Provide the (x, y) coordinate of the cell's center where the given text is located.  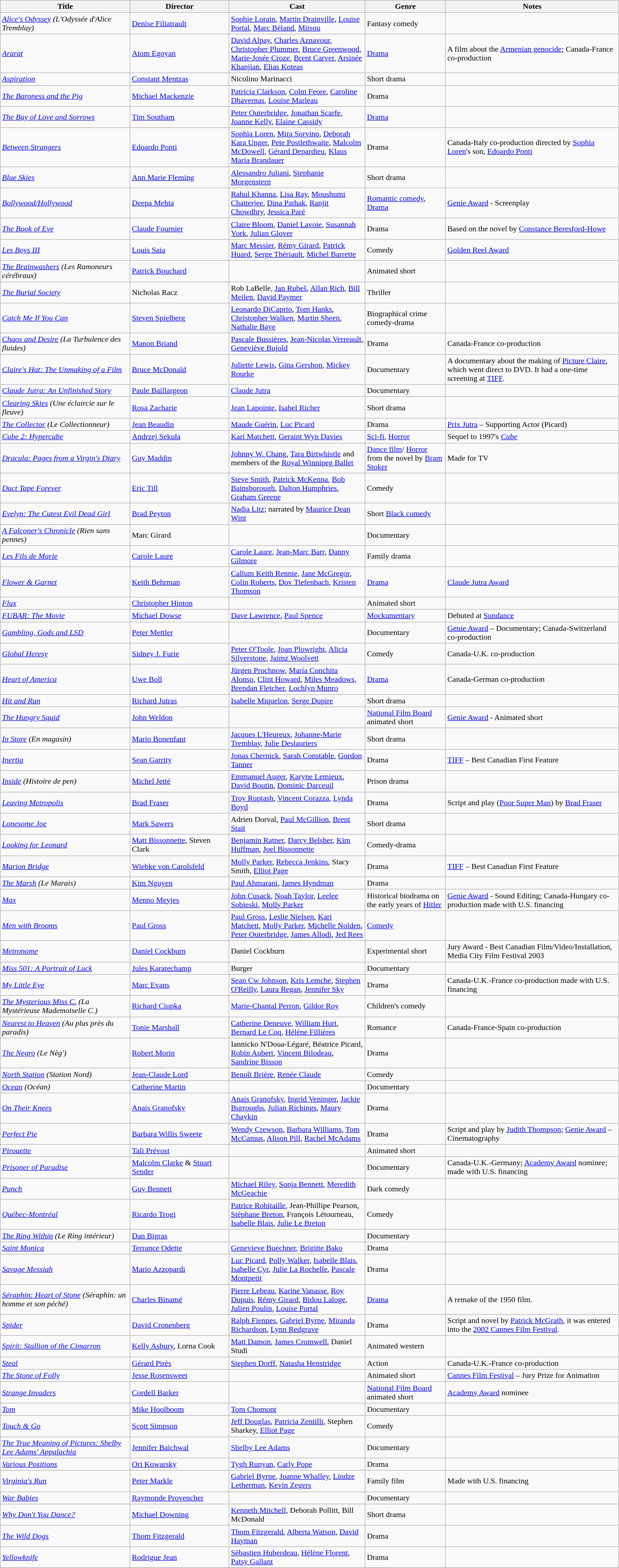
Denise Filiatrault (180, 24)
The Negro (Le Nèg') (65, 1053)
Constant Mentzas (180, 79)
Jury Award - Best Canadian Film/Video/Installation, Media City Film Festival 2003 (532, 951)
Callum Keith Rennie, Jane McGregor, Colin Roberts, Dov Tiefenbach, Kristen Thomson (297, 582)
Tygh Runyan, Carly Pope (297, 1464)
Metronome (65, 951)
Robert Morin (180, 1053)
Cordell Barker (180, 1392)
Golden Reel Award (532, 250)
Peter Mettler (180, 632)
Punch (65, 1188)
Catherine Martin (180, 1087)
Sidney J. Furie (180, 654)
Uwe Boll (180, 679)
Tom (65, 1409)
Michael Downing (180, 1514)
Virginia's Run (65, 1481)
Notes (532, 7)
Québec-Montréal (65, 1214)
Emmanuel Auger, Karyne Lemieux, David Boutin, Dominic Darceuil (297, 781)
The Bay of Love and Sorrows (65, 117)
Biographical crime comedy-drama (405, 318)
Leaving Metropolis (65, 802)
Inside (Histoire de pen) (65, 781)
Peter Markle (180, 1481)
Molly Parker, Rebecca Jenkins, Stacy Smith, Elliot Page (297, 866)
Richard Ciupka (180, 1006)
Dracula: Pages from a Virgin's Diary (65, 458)
The Ring Within (Le Ring intérieur) (65, 1235)
Louis Saia (180, 250)
Chaos and Desire (La Turbulence des fluides) (65, 344)
Academy Award nominee (532, 1392)
Lonesome Joe (65, 824)
Charles Binamé (180, 1299)
Carole Laure (180, 556)
Shelby Lee Adams (297, 1447)
Sean Garrity (180, 760)
Based on the novel by Constance Beresford-Howe (532, 229)
Pirouette (65, 1151)
Script and play by Judith Thompson; Genie Award – Cinematography (532, 1134)
A film about the Armenian genocide; Canada-France co-production (532, 54)
Jean Lapointe, Isabel Richer (297, 408)
Les Fils de Marie (65, 556)
Ori Kowarsky (180, 1464)
Duct Tape Forever (65, 488)
Canada-Italy co-production directed by Sophia Loren's son, Edoardo Ponti (532, 147)
Rahul Khanna, Lisa Ray, Moushumi Chatterjee, Dina Pathak, Ranjit Chowdhry, Jessica Paré (297, 203)
Catherine Deneuve, William Hurt, Bernard Le Coq, Hélène Fillières (297, 1028)
Barbara Willis Sweete (180, 1134)
Tali Prévost (180, 1151)
Mario Bonenfant (180, 739)
Romantic comedy, Drama (405, 203)
Jules Karatechamp (180, 968)
Rosa Zacharie (180, 408)
Paul Ahmarani, James Hyndman (297, 883)
Comedy-drama (405, 845)
Marion Bridge (65, 866)
My Little Eye (65, 985)
Rodrigue Jean (180, 1557)
Patrice Robitaille, Jean-Phillipe Pearson, Stéphane Breton, François Létourneau, Isabelle Blais, Julie Le Breton (297, 1214)
Keith Behrman (180, 582)
Nicolino Marinacci (297, 79)
Jennifer Baichwal (180, 1447)
Various Positions (65, 1464)
Between Strangers (65, 147)
Rob LaBelle, Jan Rubeš, Allan Rich, Bill Meilen, David Paymer (297, 292)
Perfect Pie (65, 1134)
Nadia Litz; narrated by Maurice Dean Wint (297, 514)
Gabriel Byrne, Joanne Whalley, Lindze Letherman, Kevin Zegers (297, 1481)
Yellowknife (65, 1557)
Saint Monica (65, 1248)
Raymonde Provencher (180, 1498)
Edoardo Ponti (180, 147)
Michel Jetté (180, 781)
Action (405, 1363)
Catch Me If You Can (65, 318)
Canada-U.K.-Germany; Academy Award nominee; made with U.S. financing (532, 1168)
Patrick Bouchard (180, 271)
On Their Knees (65, 1108)
Prison drama (405, 781)
Michael Riley, Sonja Bennett, Meredith McGeachie (297, 1188)
The Hungry Squid (65, 717)
Alice's Odyssey (L'Odyssée d'Alice Tremblay) (65, 24)
John Cusack, Noah Taylor, Leelee Sobieski, Molly Parker (297, 900)
Director (180, 7)
Historical biodrama on the early years of Hitler (405, 900)
Prix Jutra – Supporting Actor (Picard) (532, 424)
Maude Guérin, Luc Picard (297, 424)
Inertia (65, 760)
Script and play (Poor Super Man) by Brad Fraser (532, 802)
Manon Briand (180, 344)
Hit and Run (65, 701)
Juliette Lewis, Gina Gershon, Mickey Rourke (297, 369)
Kari Matchett, Geraint Wyn Davies (297, 437)
Canada-U.K.-France co-production (532, 1363)
Michael Mackenzie (180, 96)
Sci-fi, Horror (405, 437)
Genie Award - Animated short (532, 717)
Family drama (405, 556)
Ralph Fiennes, Gabriel Byrne, Miranda Richardson, Lynn Redgrave (297, 1325)
Marc Messier, Rémy Girard, Patrick Huard, Serge Thériault, Michel Barrette (297, 250)
Tim Southam (180, 117)
Adrien Dorval, Paul McGillion, Brent Stait (297, 824)
Experimental short (405, 951)
Claire Bloom, Daniel Lavoie, Susannah York, Julian Glover (297, 229)
John Weldon (180, 717)
Gérard Pirès (180, 1363)
Canada-France-Spain co-production (532, 1028)
Carole Laure, Jean-Marc Barr, Danny Gilmore (297, 556)
Strange Invaders (65, 1392)
Canada-France co-production (532, 344)
The Wild Dogs (65, 1536)
Jean-Claude Lord (180, 1074)
Burger (297, 968)
Stephen Dorff, Natasha Henstridge (297, 1363)
Cast (297, 7)
Peter O'Toole, Joan Plowright, Alicia Silverstone, Jaimz Woolvett (297, 654)
Touch & Go (65, 1426)
Spirit: Stallion of the Cimarron (65, 1347)
The Baroness and the Pig (65, 96)
Jonas Chernick, Sarah Constable, Gordon Tanner (297, 760)
The Book of Eve (65, 229)
Miss 501: A Portrait of Luck (65, 968)
Debuted at Sundance (532, 615)
Kim Nguyen (180, 883)
Brad Fraser (180, 802)
Nearest to Heaven (Au plus près du paradis) (65, 1028)
Short Black comedy (405, 514)
Genie Award - Screenplay (532, 203)
Guy Bennett (180, 1188)
Jeff Douglas, Patricia Zentilli, Stephen Sharkey, Elliot Page (297, 1426)
Sean Cw Johnson, Kris Lemche, Stephen O'Reilly, Laura Regan, Jennifer Sky (297, 985)
Made for TV (532, 458)
Menno Meyjes (180, 900)
Sébastien Huberdeau, Hélène Florent, Patsy Gallant (297, 1557)
Looking for Leonard (65, 845)
Made with U.S. financing (532, 1481)
Troy Ruptash, Vincent Corazza, Lynda Boyd (297, 802)
Heart of America (65, 679)
A documentary about the making of Picture Claire, which went direct to DVD. It had a one-time screening at TIFF. (532, 369)
Matt Damon, James Cromwell, Daniel Studi (297, 1347)
Anais Granofsky (180, 1108)
Thom Fitzgerald (180, 1536)
Marc Girard (180, 535)
Savage Messiah (65, 1269)
Claude Jutra (297, 391)
Les Boys III (65, 250)
Jürgen Prochnow, María Conchita Alonso, Clint Howard, Miles Meadows, Brendan Fletcher, Lochlyn Munro (297, 679)
Peter Outerbridge, Jonathan Scarfe, Joanne Kelly, Elaine Cassidy (297, 117)
Paul Gross (180, 925)
Mark Sawers (180, 824)
Luc Picard, Polly Walker, Isabelle Blais, Isabelle Cyr, Julie La Rochelle, Pascale Montpetit (297, 1269)
Pascale Bussières, Jean-Nicolas Verreault, Geneviève Bujold (297, 344)
Canada-U.K.-France co-production made with U.S. financing (532, 985)
Richard Jutras (180, 701)
Bruce McDonald (180, 369)
Deepa Mehta (180, 203)
Michael Dowse (180, 615)
Steal (65, 1363)
Patricia Clarkson, Colm Feore, Caroline Dhavernas, Louise Marleau (297, 96)
Children's comedy (405, 1006)
In Store (En magasin) (65, 739)
Genre (405, 7)
David Cronenberg (180, 1325)
David Alpay, Charles Aznavour, Christopher Plummer, Bruce Greenwood, Marie-Josée Croze, Brent Carver, Arsinée Khanjian, Elias Koteas (297, 54)
The Brainwashers (Les Ramoneurs cérébraux) (65, 271)
Bollywood/Hollywood (65, 203)
Claude Fournier (180, 229)
Claude Jutra: An Unfinished Story (65, 391)
The Burial Society (65, 292)
Canada-U.K. co-production (532, 654)
War Babies (65, 1498)
Johnny W. Chang, Tara Birtwhistle and members of the Royal Winnipeg Ballet (297, 458)
Romance (405, 1028)
Malcolm Clarke & Stuart Sender (180, 1168)
Nicholas Racz (180, 292)
Mike Hoolboom (180, 1409)
Atom Egoyan (180, 54)
Jesse Rosensweet (180, 1376)
Jean Beaudin (180, 424)
Thom Fitzgerald, Alberta Watson, David Hayman (297, 1536)
Claire's Hat: The Unmaking of a Film (65, 369)
Cube 2: Hypercube (65, 437)
Kenneth Mitchell, Deborah Pollitt, Bill McDonald (297, 1514)
Genie Award – Documentary; Canada-Switzerland co-production (532, 632)
Steve Smith, Patrick McKenna, Bob Bainsborough, Dalton Humphries, Graham Greene (297, 488)
Wendy Crewson, Barbara Williams, Tom McCamus, Alison Pill, Rachel McAdams (297, 1134)
Evelyn: The Cutest Evil Dead Girl (65, 514)
Cannes Film Festival – Jury Prize for Animation (532, 1376)
Gambling, Gods and LSD (65, 632)
Ocean (Océan) (65, 1087)
Kelly Asbury, Lorna Cook (180, 1347)
North Station (Station Nord) (65, 1074)
Fantasy comedy (405, 24)
Alessandro Juliani, Stephanie Morgenstern (297, 177)
Dance film/ Horror from the novel by Bram Stoker (405, 458)
Flower & Garnet (65, 582)
Ricardo Trogi (180, 1214)
Why Don't You Dance? (65, 1514)
Anais Granofsky, Ingrid Veninger, Jackie Burroughs, Julian Richings, Maury Chaykin (297, 1108)
Spider (65, 1325)
A remake of the 1950 film. (532, 1299)
Iannicko N'Doua-Légaré, Béatrice Picard, Robin Aubert, Vincent Bilodeau, Sandrine Bisson (297, 1053)
Tonie Marshall (180, 1028)
Men with Brooms (65, 925)
Matt Bissonnette, Steven Clark (180, 845)
Andrzej Sekuła (180, 437)
Global Heresy (65, 654)
The Mysterious Miss C. (La Mystérieuse Mademoiselle C.) (65, 1006)
Mario Azzopardi (180, 1269)
Family film (405, 1481)
Ann Marie Fleming (180, 177)
Mockumentary (405, 615)
A Falconer's Chronicle (Rien sans pennes) (65, 535)
Marc Evans (180, 985)
Sophia Loren, Mira Sorvino, Deborah Kara Unger, Pete Postlethwaite, Malcolm McDowell, Gérard Depardieu, Klaus Maria Brandauer (297, 147)
Clearing Skies (Une éclaircie sur le fleuve) (65, 408)
Scott Simpson (180, 1426)
Blue Skies (65, 177)
Eric Till (180, 488)
Brad Peyton (180, 514)
Thriller (405, 292)
Terrance Odette (180, 1248)
Prisoner of Paradise (65, 1168)
Sophie Lorain, Martin Drainville, Louise Portal, Marc Béland, Mitsou (297, 24)
Paule Baillargeon (180, 391)
Dan Bigras (180, 1235)
Sequel to 1997's Cube (532, 437)
Title (65, 7)
The Marsh (Le Marais) (65, 883)
Genie Award - Sound Editing; Canada-Hungary co-production made with U.S. financing (532, 900)
Max (65, 900)
Christopher Hinton (180, 603)
Dark comedy (405, 1188)
Benoît Brière, Renée Claude (297, 1074)
Isabelle Miquelon, Serge Dupire (297, 701)
Flux (65, 603)
Tom Chomont (297, 1409)
The Stone of Folly (65, 1376)
Wiebke von Carolsfeld (180, 866)
Dave Lawrence, Paul Spence (297, 615)
Jacques L'Heureux, Johanne-Marie Tremblay, Julie Deslauriers (297, 739)
Séraphin: Heart of Stone (Séraphin: un homme et son péché) (65, 1299)
Canada-German co-production (532, 679)
Pierre Lebeau, Karine Vanasse, Roy Dupuis, Rémy Girard, Bidou Laloge, Julien Poulin, Louise Portal (297, 1299)
Marie-Chantal Perron, Gildor Roy (297, 1006)
Genevieve Buechner, Brigitte Bako (297, 1248)
Paul Gross, Leslie Nielsen, Kari Matchett, Molly Parker, Michelle Nolden, Peter Outerbridge, James Allodi, Jed Rees (297, 925)
Guy Maddin (180, 458)
Leonardo DiCaprio, Tom Hanks, Christopher Walken, Martin Sheen, Nathalie Baye (297, 318)
Benjamin Ratner, Darcy Belsher, Kim Huffman, Joel Bissonnette (297, 845)
FUBAR: The Movie (65, 615)
The True Meaning of Pictures: Shelby Lee Adams' Appalachia (65, 1447)
Claude Jutra Award (532, 582)
Steven Spielberg (180, 318)
Ararat (65, 54)
The Collector (Le Collectionneur) (65, 424)
Script and novel by Patrick McGrath, it was entered into the 2002 Cannes Film Festival. (532, 1325)
Animated western (405, 1347)
Aspiration (65, 79)
